Search for the cell housing the specified text and yield its (X, Y) center coordinate. 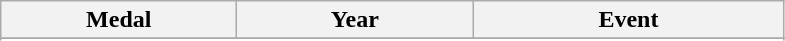
Event (628, 20)
Year (355, 20)
Medal (119, 20)
